Output the [x, y] coordinate of the center of the cell containing the given text.  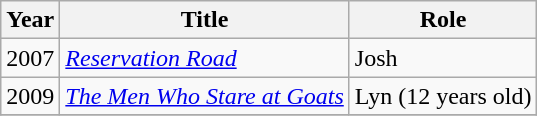
Josh [443, 58]
The Men Who Stare at Goats [204, 96]
2007 [30, 58]
Role [443, 20]
Lyn (12 years old) [443, 96]
Reservation Road [204, 58]
Year [30, 20]
2009 [30, 96]
Title [204, 20]
